Find where the given text appears and provide that cell's center as (x, y) coordinate. 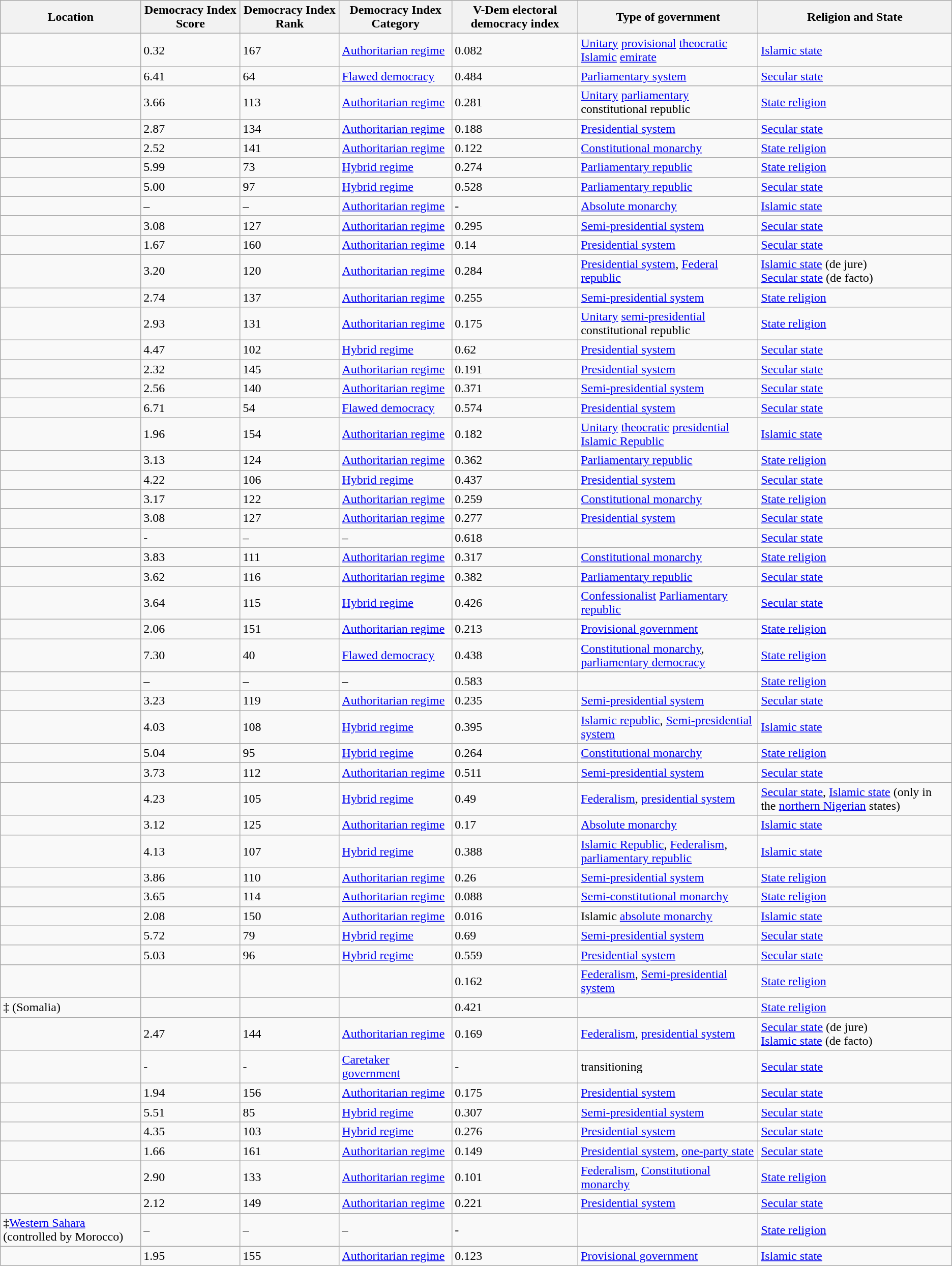
137 (290, 298)
108 (290, 727)
Democracy Index Category (396, 17)
0.528 (515, 187)
2.93 (190, 323)
2.06 (190, 629)
0.438 (515, 655)
0.149 (515, 1151)
0.511 (515, 773)
Unitary provisional theocratic Islamic emirate (668, 50)
1.94 (190, 1093)
3.64 (190, 602)
3.66 (190, 103)
0.362 (515, 460)
Unitary parliamentary constitutional republic (668, 103)
141 (290, 148)
4.35 (190, 1132)
Secular state, Islamic state (only in the northern Nigerian states) (855, 799)
106 (290, 480)
144 (290, 1034)
3.65 (190, 897)
0.235 (515, 701)
0.221 (515, 1203)
3.73 (190, 773)
120 (290, 271)
0.122 (515, 148)
54 (290, 408)
0.277 (515, 518)
1.96 (190, 434)
Presidential system, Federal republic (668, 271)
1.66 (190, 1151)
0.62 (515, 350)
0.395 (515, 727)
Presidential system, one-party state (668, 1151)
167 (290, 50)
0.32 (190, 50)
0.382 (515, 576)
110 (290, 877)
125 (290, 825)
140 (290, 389)
transitioning (668, 1067)
Unitary semi-presidential constitutional republic (668, 323)
124 (290, 460)
Islamic Republic, Federalism, parliamentary republic (668, 851)
4.03 (190, 727)
0.259 (515, 499)
5.00 (190, 187)
Unitary theocratic presidential Islamic Republic (668, 434)
2.32 (190, 369)
112 (290, 773)
0.437 (515, 480)
145 (290, 369)
3.13 (190, 460)
3.62 (190, 576)
0.421 (515, 1007)
161 (290, 1151)
0.169 (515, 1034)
0.17 (515, 825)
3.86 (190, 877)
107 (290, 851)
3.12 (190, 825)
0.426 (515, 602)
‡Western Sahara (controlled by Morocco) (71, 1230)
116 (290, 576)
Confessionalist Parliamentary republic (668, 602)
1.67 (190, 245)
2.52 (190, 148)
Religion and State (855, 17)
0.295 (515, 225)
2.87 (190, 129)
103 (290, 1132)
0.182 (515, 434)
105 (290, 799)
0.191 (515, 369)
64 (290, 76)
Democracy Index Rank (290, 17)
Democracy Index Score (190, 17)
2.08 (190, 916)
‡ (Somalia) (71, 1007)
0.49 (515, 799)
0.264 (515, 753)
5.51 (190, 1112)
119 (290, 701)
2.47 (190, 1034)
95 (290, 753)
0.276 (515, 1132)
2.56 (190, 389)
Parliamentary system (668, 76)
3.23 (190, 701)
0.371 (515, 389)
122 (290, 499)
5.04 (190, 753)
3.83 (190, 557)
133 (290, 1177)
Federalism, Constitutional monarchy (668, 1177)
0.574 (515, 408)
0.317 (515, 557)
111 (290, 557)
0.26 (515, 877)
40 (290, 655)
0.101 (515, 1177)
Islamic state (de jure)Secular state (de facto) (855, 271)
0.274 (515, 167)
0.016 (515, 916)
5.03 (190, 955)
0.082 (515, 50)
7.30 (190, 655)
0.123 (515, 1256)
113 (290, 103)
0.484 (515, 76)
0.281 (515, 103)
6.71 (190, 408)
156 (290, 1093)
0.213 (515, 629)
114 (290, 897)
0.188 (515, 129)
0.255 (515, 298)
102 (290, 350)
0.14 (515, 245)
Location (71, 17)
0.307 (515, 1112)
151 (290, 629)
0.088 (515, 897)
Constitutional monarchy, parliamentary democracy (668, 655)
Federalism, Semi-presidential system (668, 981)
5.99 (190, 167)
3.17 (190, 499)
0.559 (515, 955)
0.162 (515, 981)
Caretaker government (396, 1067)
Semi-constitutional monarchy (668, 897)
1.95 (190, 1256)
0.388 (515, 851)
154 (290, 434)
Secular state (de jure)Islamic state (de facto) (855, 1034)
V-Dem electoral democracy index (515, 17)
Type of government (668, 17)
0.69 (515, 935)
5.72 (190, 935)
2.12 (190, 1203)
131 (290, 323)
0.583 (515, 682)
4.23 (190, 799)
85 (290, 1112)
Islamic republic, Semi-presidential system (668, 727)
96 (290, 955)
2.74 (190, 298)
134 (290, 129)
4.13 (190, 851)
0.618 (515, 538)
2.90 (190, 1177)
73 (290, 167)
150 (290, 916)
149 (290, 1203)
Islamic absolute monarchy (668, 916)
4.47 (190, 350)
3.20 (190, 271)
4.22 (190, 480)
97 (290, 187)
115 (290, 602)
6.41 (190, 76)
155 (290, 1256)
79 (290, 935)
160 (290, 245)
0.284 (515, 271)
